Find where the given text appears and provide that cell's center as (x, y) coordinate. 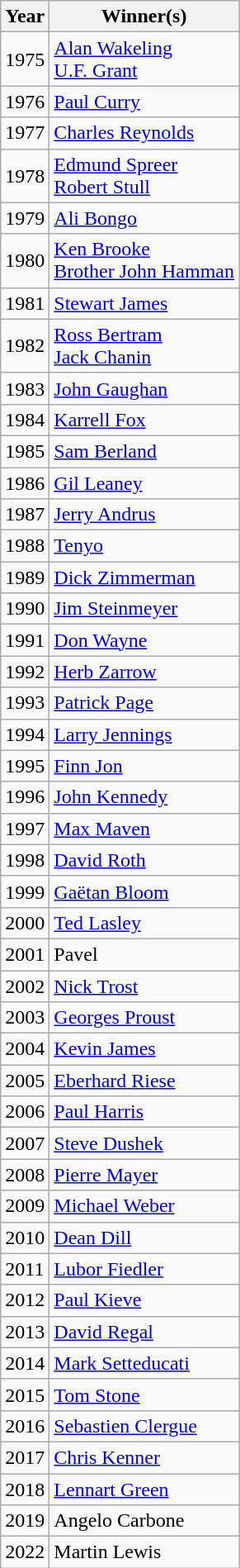
1997 (25, 829)
Pavel (144, 954)
Gil Leaney (144, 483)
1981 (25, 303)
2008 (25, 1175)
1991 (25, 640)
2013 (25, 1332)
1999 (25, 891)
1986 (25, 483)
2016 (25, 1426)
Karrell Fox (144, 420)
Mark Setteducati (144, 1363)
Dean Dill (144, 1238)
Kevin James (144, 1049)
1989 (25, 577)
Angelo Carbone (144, 1521)
Steve Dushek (144, 1143)
Larry Jennings (144, 734)
Herb Zarrow (144, 672)
Patrick Page (144, 703)
Winner(s) (144, 17)
2000 (25, 923)
2003 (25, 1018)
Ted Lasley (144, 923)
Ross BertramJack Chanin (144, 345)
Year (25, 17)
2001 (25, 954)
Nick Trost (144, 986)
David Roth (144, 860)
2022 (25, 1552)
Paul Kieve (144, 1300)
Alan WakelingU.F. Grant (144, 59)
1980 (25, 261)
John Gaughan (144, 388)
1995 (25, 766)
1993 (25, 703)
Max Maven (144, 829)
2019 (25, 1521)
2018 (25, 1490)
Pierre Mayer (144, 1175)
2007 (25, 1143)
2005 (25, 1081)
Dick Zimmerman (144, 577)
1976 (25, 102)
Eberhard Riese (144, 1081)
2012 (25, 1300)
Jim Steinmeyer (144, 609)
John Kennedy (144, 797)
2002 (25, 986)
1984 (25, 420)
Don Wayne (144, 640)
1975 (25, 59)
2015 (25, 1395)
1983 (25, 388)
Sebastien Clergue (144, 1426)
1994 (25, 734)
1977 (25, 133)
Georges Proust (144, 1018)
Ken BrookeBrother John Hamman (144, 261)
Sam Berland (144, 451)
1998 (25, 860)
Finn Jon (144, 766)
Lubor Fiedler (144, 1269)
1988 (25, 546)
Paul Harris (144, 1112)
1987 (25, 515)
Paul Curry (144, 102)
Ali Bongo (144, 218)
2014 (25, 1363)
Edmund SpreerRobert Stull (144, 175)
Chris Kenner (144, 1457)
Jerry Andrus (144, 515)
2004 (25, 1049)
1978 (25, 175)
Michael Weber (144, 1206)
1990 (25, 609)
1992 (25, 672)
1982 (25, 345)
Tenyo (144, 546)
Lennart Green (144, 1490)
2017 (25, 1457)
2009 (25, 1206)
2010 (25, 1238)
Charles Reynolds (144, 133)
1996 (25, 797)
Martin Lewis (144, 1552)
David Regal (144, 1332)
1985 (25, 451)
2011 (25, 1269)
Stewart James (144, 303)
Gaëtan Bloom (144, 891)
1979 (25, 218)
2006 (25, 1112)
Tom Stone (144, 1395)
